Find where the given text appears and provide that cell's center as [X, Y] coordinate. 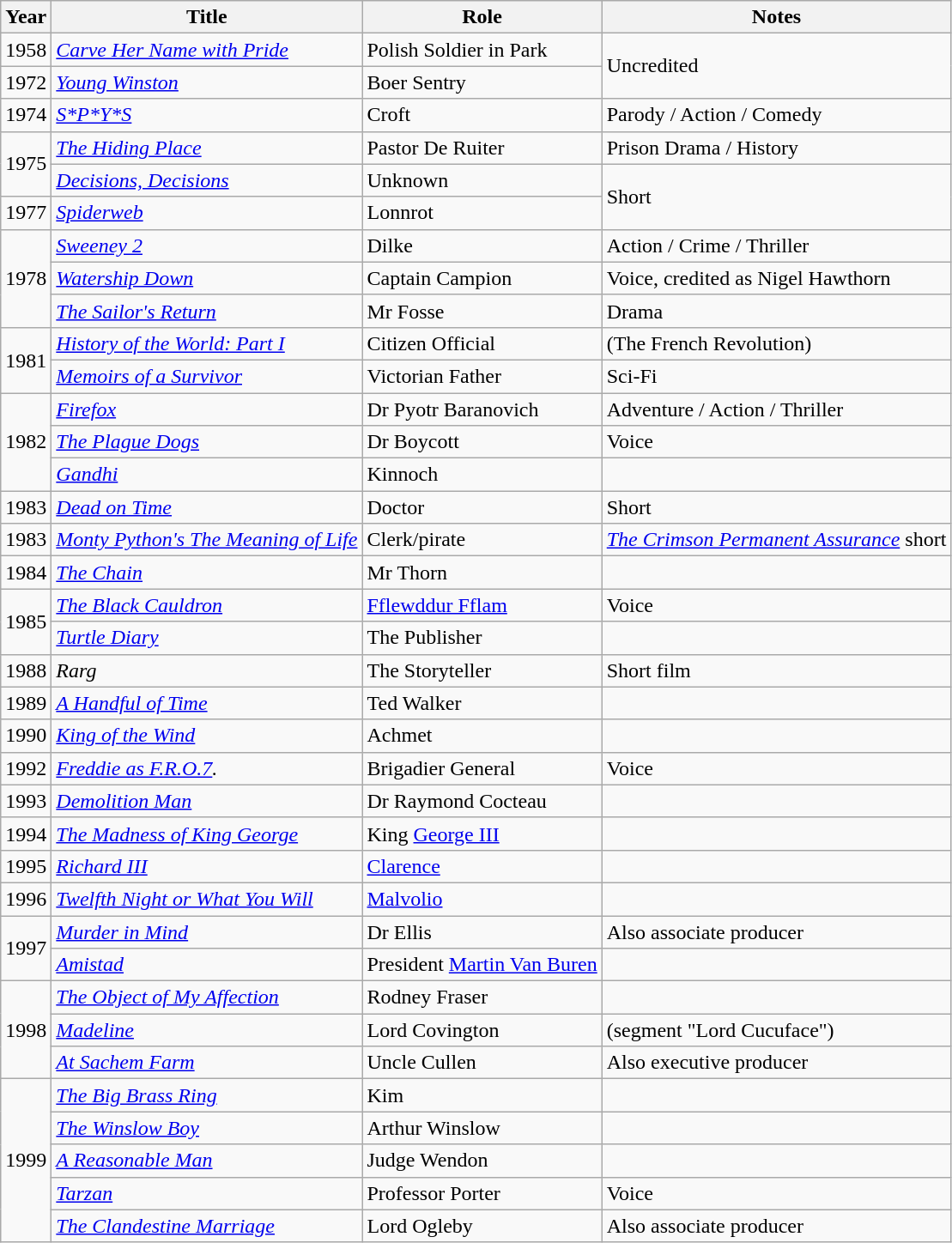
Freddie as F.R.O.7. [207, 768]
Uncle Cullen [482, 1063]
Dilke [482, 246]
Pastor De Ruiter [482, 148]
Judge Wendon [482, 1161]
Drama [776, 311]
Clarence [482, 866]
Kim [482, 1095]
At Sachem Farm [207, 1063]
Lord Covington [482, 1030]
The Winslow Boy [207, 1128]
Twelfth Night or What You Will [207, 899]
1981 [26, 360]
1998 [26, 1030]
Year [26, 17]
Boer Sentry [482, 82]
S*P*Y*S [207, 115]
Carve Her Name with Pride [207, 50]
King of the Wind [207, 736]
Clerk/pirate [482, 540]
Captain Campion [482, 278]
Notes [776, 17]
Victorian Father [482, 376]
Uncredited [776, 66]
Parody / Action / Comedy [776, 115]
Action / Crime / Thriller [776, 246]
Unknown [482, 180]
Spiderweb [207, 213]
Richard III [207, 866]
1996 [26, 899]
Gandhi [207, 475]
Prison Drama / History [776, 148]
1982 [26, 442]
Dr Raymond Cocteau [482, 801]
Madeline [207, 1030]
Kinnoch [482, 475]
Malvolio [482, 899]
Fflewddur Fflam [482, 605]
1994 [26, 834]
Polish Soldier in Park [482, 50]
Rarg [207, 670]
The Object of My Affection [207, 997]
The Madness of King George [207, 834]
Decisions, Decisions [207, 180]
1958 [26, 50]
Lord Ogleby [482, 1226]
The Clandestine Marriage [207, 1226]
Arthur Winslow [482, 1128]
1978 [26, 278]
Dead on Time [207, 507]
The Big Brass Ring [207, 1095]
Amistad [207, 965]
A Reasonable Man [207, 1161]
Dr Boycott [482, 442]
Monty Python's The Meaning of Life [207, 540]
1995 [26, 866]
Achmet [482, 736]
The Chain [207, 573]
Firefox [207, 409]
1990 [26, 736]
1975 [26, 164]
The Hiding Place [207, 148]
The Black Cauldron [207, 605]
Ted Walker [482, 703]
The Storyteller [482, 670]
Turtle Diary [207, 638]
1974 [26, 115]
Short film [776, 670]
Memoirs of a Survivor [207, 376]
Sci-Fi [776, 376]
Doctor [482, 507]
(segment "Lord Cucuface") [776, 1030]
Citizen Official [482, 343]
Tarzan [207, 1193]
1972 [26, 82]
1992 [26, 768]
A Handful of Time [207, 703]
Young Winston [207, 82]
1997 [26, 948]
The Plague Dogs [207, 442]
(The French Revolution) [776, 343]
1977 [26, 213]
History of the World: Part I [207, 343]
1993 [26, 801]
King George III [482, 834]
Mr Thorn [482, 573]
Croft [482, 115]
President Martin Van Buren [482, 965]
Rodney Fraser [482, 997]
Role [482, 17]
1999 [26, 1161]
1985 [26, 621]
Professor Porter [482, 1193]
Voice, credited as Nigel Hawthorn [776, 278]
Demolition Man [207, 801]
Also executive producer [776, 1063]
Adventure / Action / Thriller [776, 409]
Murder in Mind [207, 931]
The Crimson Permanent Assurance short [776, 540]
Watership Down [207, 278]
Dr Pyotr Baranovich [482, 409]
Mr Fosse [482, 311]
Lonnrot [482, 213]
1989 [26, 703]
Dr Ellis [482, 931]
The Publisher [482, 638]
1984 [26, 573]
The Sailor's Return [207, 311]
1988 [26, 670]
Sweeney 2 [207, 246]
Title [207, 17]
Brigadier General [482, 768]
